Scan for the cell matching the given text and deliver its [x, y] coordinate at center. 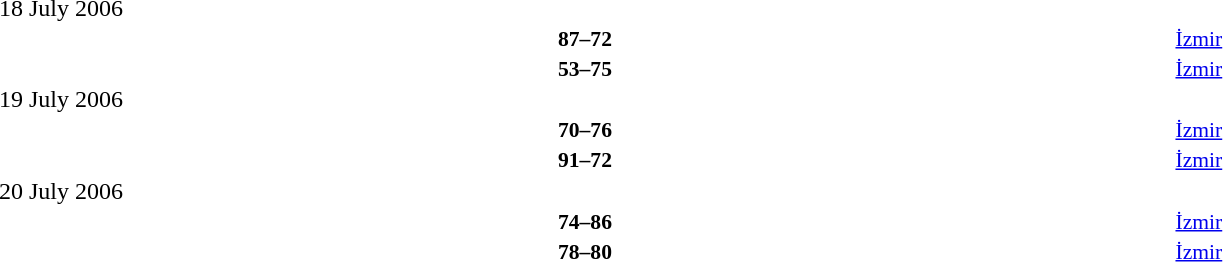
74–86 [584, 222]
70–76 [584, 130]
53–75 [584, 68]
87–72 [584, 38]
91–72 [584, 160]
